Scan for the cell matching the given text and deliver its (x, y) coordinate at center. 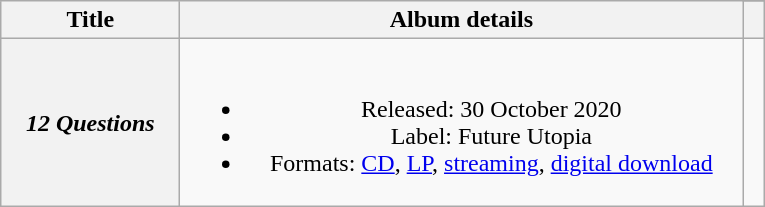
Title (90, 20)
Released: 30 October 2020Label: Future UtopiaFormats: CD, LP, streaming, digital download (462, 122)
Album details (462, 20)
12 Questions (90, 122)
